Pinpoint the cell where the given text exists, returning its (X, Y) midpoint coordinate. 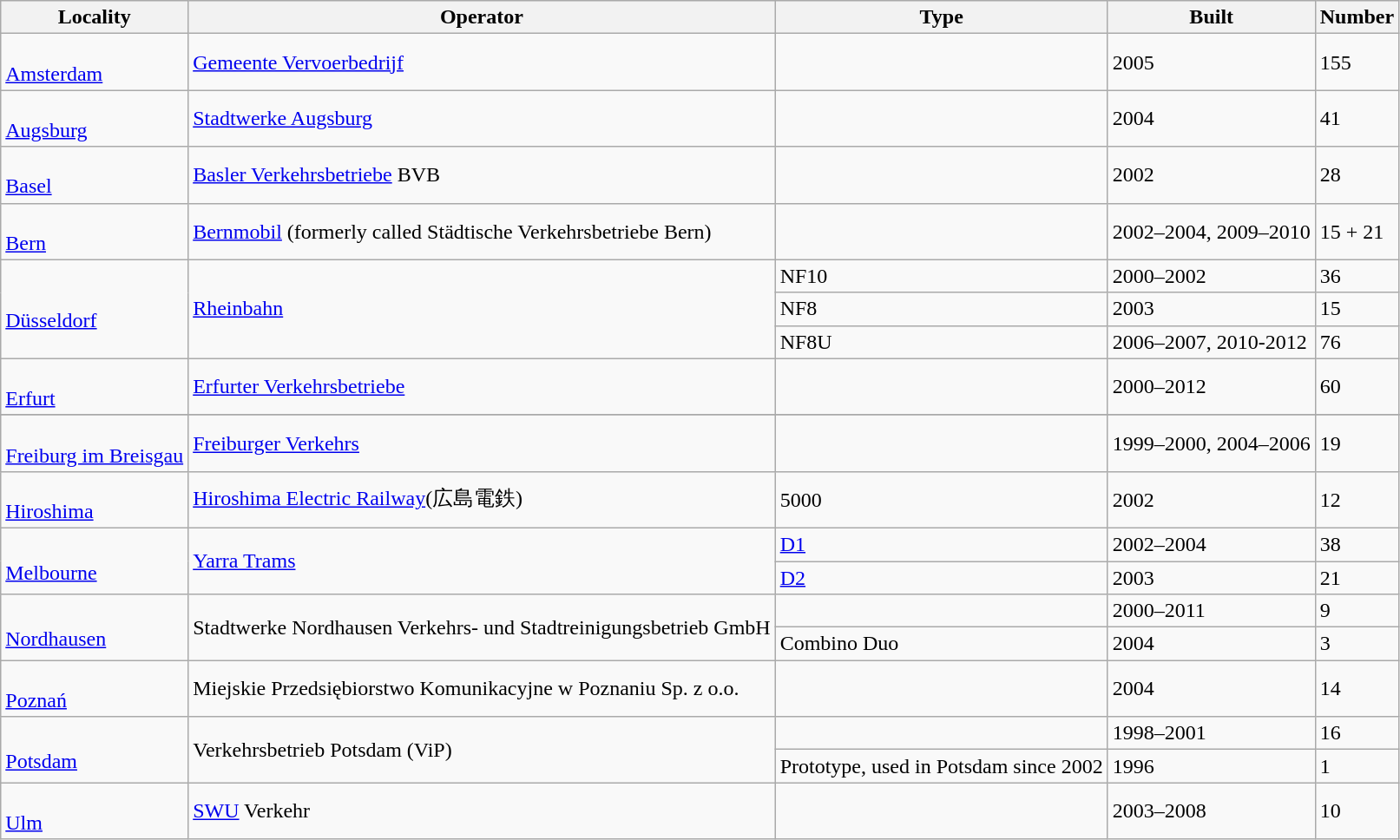
Hiroshima Electric Railway(広島電鉄) (482, 500)
2000–2002 (1212, 276)
41 (1357, 118)
2000–2012 (1212, 387)
Prototype, used in Potsdam since 2002 (941, 766)
Stadtwerke Nordhausen Verkehrs- und Stadtreinigungsbetrieb GmbH (482, 627)
Amsterdam (95, 62)
2006–2007, 2010-2012 (1212, 342)
Stadtwerke Augsburg (482, 118)
16 (1357, 733)
1996 (1212, 766)
2005 (1212, 62)
D1 (941, 544)
Yarra Trams (482, 561)
Rheinbahn (482, 309)
Type (941, 17)
Erfurt (95, 387)
Locality (95, 17)
NF8 (941, 309)
Combino Duo (941, 644)
Number (1357, 17)
Düsseldorf (95, 309)
Poznań (95, 689)
Basler Verkehrsbetriebe BVB (482, 175)
Erfurter Verkehrsbetriebe (482, 387)
19 (1357, 443)
Potsdam (95, 750)
NF8U (941, 342)
1998–2001 (1212, 733)
Miejskie Przedsiębiorstwo Komunikacyjne w Poznaniu Sp. z o.o. (482, 689)
SWU Verkehr (482, 810)
Augsburg (95, 118)
38 (1357, 544)
2003–2008 (1212, 810)
D2 (941, 577)
Ulm (95, 810)
2000–2011 (1212, 611)
Nordhausen (95, 627)
1 (1357, 766)
Operator (482, 17)
Freiburg im Breisgau (95, 443)
28 (1357, 175)
3 (1357, 644)
76 (1357, 342)
36 (1357, 276)
1999–2000, 2004–2006 (1212, 443)
15 + 21 (1357, 231)
Bern (95, 231)
14 (1357, 689)
60 (1357, 387)
Freiburger Verkehrs (482, 443)
5000 (941, 500)
Gemeente Vervoerbedrijf (482, 62)
9 (1357, 611)
21 (1357, 577)
10 (1357, 810)
2002–2004 (1212, 544)
Bernmobil (formerly called Städtische Verkehrsbetriebe Bern) (482, 231)
2002–2004, 2009–2010 (1212, 231)
Verkehrsbetrieb Potsdam (ViP) (482, 750)
Melbourne (95, 561)
Built (1212, 17)
12 (1357, 500)
NF10 (941, 276)
Basel (95, 175)
15 (1357, 309)
155 (1357, 62)
Hiroshima (95, 500)
